For the text-containing cell, return its midpoint in (X, Y) coordinate format. 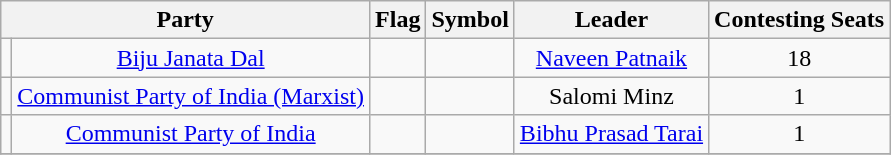
Communist Party of India (Marxist) (191, 96)
Bibhu Prasad Tarai (611, 134)
Communist Party of India (191, 134)
Naveen Patnaik (611, 58)
Biju Janata Dal (191, 58)
Salomi Minz (611, 96)
Party (186, 20)
Leader (611, 20)
Symbol (470, 20)
Contesting Seats (800, 20)
Flag (398, 20)
18 (800, 58)
